Search for the cell housing the specified text and yield its (x, y) center coordinate. 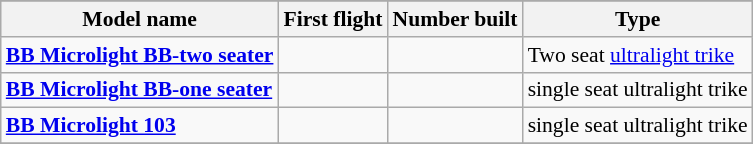
BB Microlight BB-one seater (140, 90)
Model name (140, 19)
Number built (456, 19)
BB Microlight 103 (140, 126)
First flight (332, 19)
BB Microlight BB-two seater (140, 55)
Type (638, 19)
Two seat ultralight trike (638, 55)
